Locate the cell with the specified text and output its (X, Y) center coordinate. 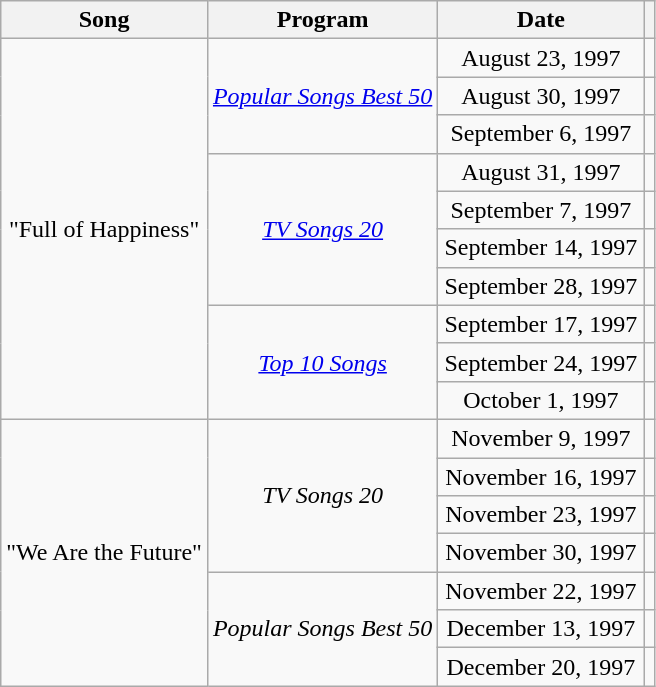
September 28, 1997 (541, 286)
November 30, 1997 (541, 553)
November 23, 1997 (541, 515)
September 7, 1997 (541, 210)
"We Are the Future" (104, 552)
September 14, 1997 (541, 248)
August 23, 1997 (541, 58)
December 13, 1997 (541, 629)
November 22, 1997 (541, 591)
Date (541, 20)
November 16, 1997 (541, 477)
Song (104, 20)
September 6, 1997 (541, 134)
September 17, 1997 (541, 324)
October 1, 1997 (541, 400)
December 20, 1997 (541, 667)
Program (322, 20)
Top 10 Songs (322, 362)
August 30, 1997 (541, 96)
August 31, 1997 (541, 172)
September 24, 1997 (541, 362)
November 9, 1997 (541, 438)
"Full of Happiness" (104, 230)
